Return the (X, Y) coordinate for the center point of the cell that contains the specified text.  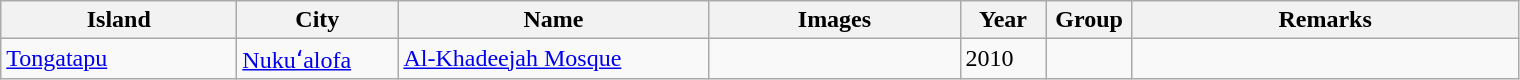
Name (554, 20)
Al-Khadeejah Mosque (554, 59)
2010 (1003, 59)
Island (119, 20)
Tongatapu (119, 59)
Nukuʻalofa (318, 59)
Group (1089, 20)
City (318, 20)
Year (1003, 20)
Images (834, 20)
Remarks (1325, 20)
